Return (X, Y) of the center of cell containing provided text 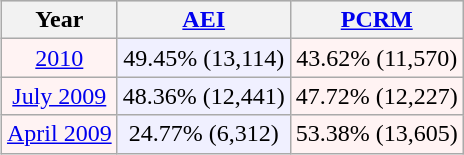
43.62% (11,570) (376, 58)
47.72% (12,227) (376, 96)
24.77% (6,312) (204, 134)
Year (59, 20)
PCRM (376, 20)
49.45% (13,114) (204, 58)
AEI (204, 20)
April 2009 (59, 134)
53.38% (13,605) (376, 134)
July 2009 (59, 96)
2010 (59, 58)
48.36% (12,441) (204, 96)
